Scan for the cell matching the given text and deliver its (x, y) coordinate at center. 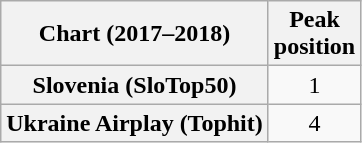
Ukraine Airplay (Tophit) (135, 123)
Chart (2017–2018) (135, 34)
Slovenia (SloTop50) (135, 85)
4 (314, 123)
1 (314, 85)
Peak position (314, 34)
